Output the [X, Y] coordinate of the center of the cell containing the given text.  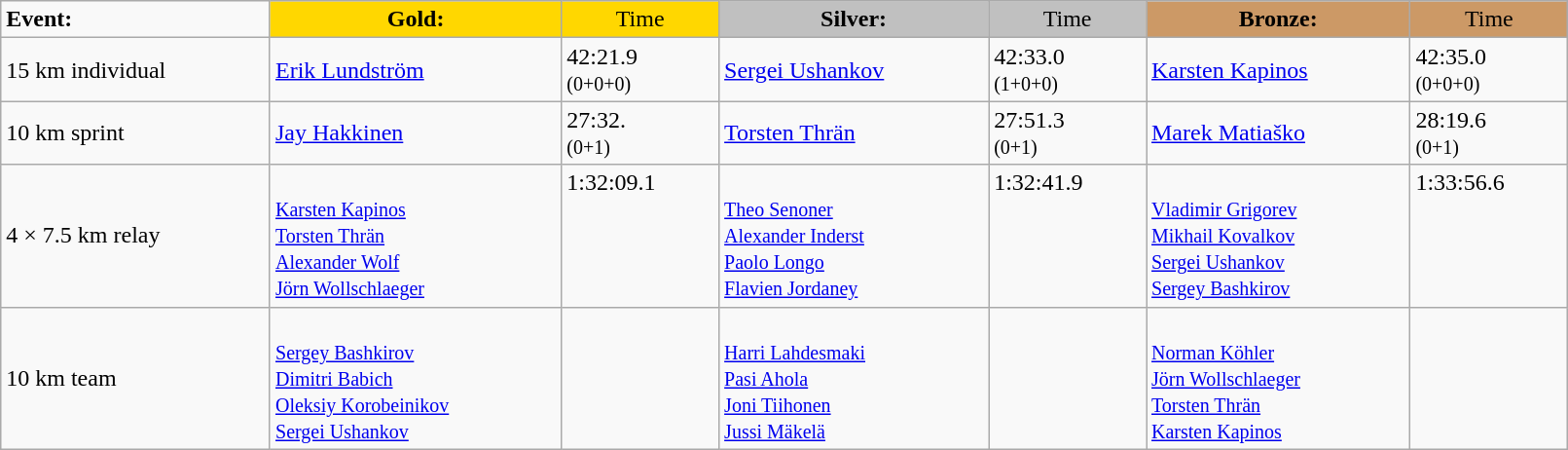
1:32:41.9 [1068, 236]
Karsten Kapinos Torsten Thrän Alexander Wolf Jörn Wollschlaeger [415, 236]
Norman Köhler Jörn Wollschlaeger Torsten Thrän Karsten Kapinos [1279, 378]
42:35.0 (0+0+0) [1489, 70]
Harri Lahdesmaki Pasi Ahola Joni Tiihonen Jussi Mäkelä [855, 378]
1:32:09.1 [640, 236]
10 km team [136, 378]
Sergey Bashkirov Dimitri Babich Oleksiy Korobeinikov Sergei Ushankov [415, 378]
Torsten Thrän [855, 132]
Erik Lundström [415, 70]
15 km individual [136, 70]
Event: [136, 19]
10 km sprint [136, 132]
Silver: [855, 19]
Marek Matiaško [1279, 132]
Jay Hakkinen [415, 132]
27:32. (0+1) [640, 132]
Vladimir Grigorev Mikhail Kovalkov Sergei Ushankov Sergey Bashkirov [1279, 236]
Theo Senoner Alexander Inderst Paolo Longo Flavien Jordaney [855, 236]
Sergei Ushankov [855, 70]
Karsten Kapinos [1279, 70]
42:33.0 (1+0+0) [1068, 70]
Gold: [415, 19]
27:51.3 (0+1) [1068, 132]
42:21.9(0+0+0) [640, 70]
4 × 7.5 km relay [136, 236]
1:33:56.6 [1489, 236]
Bronze: [1279, 19]
28:19.6 (0+1) [1489, 132]
